Extract the [X, Y] coordinate from the center of the cell holding the provided text.  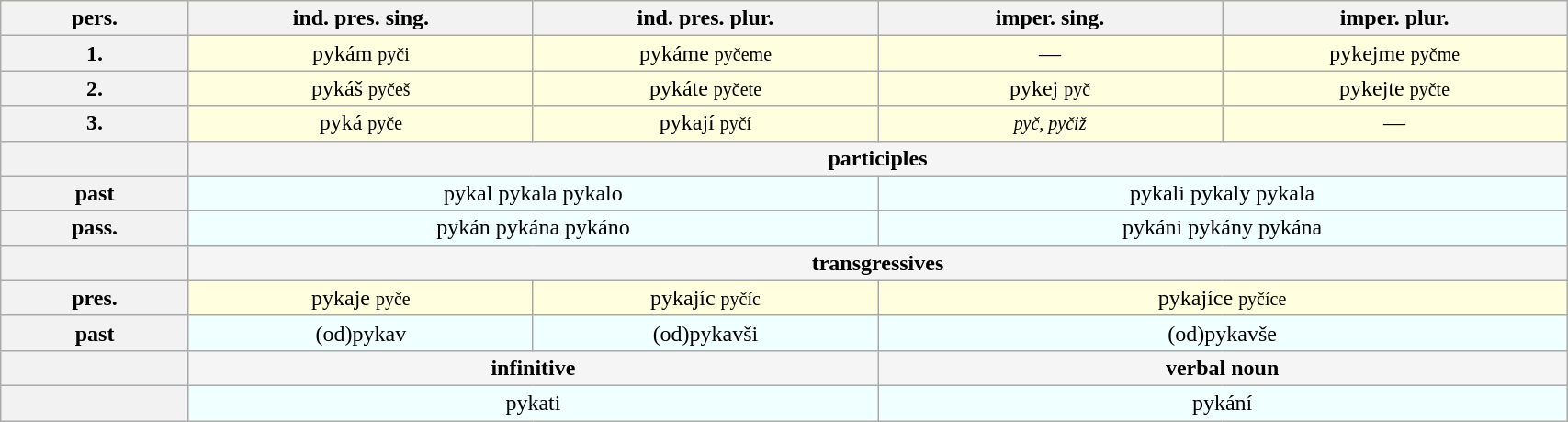
infinitive [533, 368]
pykám pyči [360, 53]
pykajíc pyčíc [705, 298]
pykáte pyčete [705, 88]
2. [96, 88]
1. [96, 53]
ind. pres. plur. [705, 18]
pykali pykaly pykala [1223, 193]
(od)pykavši [705, 333]
pykání [1223, 403]
pykati [533, 403]
pykán pykána pykáno [533, 228]
pyč, pyčiž [1051, 123]
pres. [96, 298]
pykaje pyče [360, 298]
pykáni pykány pykána [1223, 228]
pykal pykala pykalo [533, 193]
pykajíce pyčíce [1223, 298]
pers. [96, 18]
pykej pyč [1051, 88]
imper. plur. [1394, 18]
pykáme pyčeme [705, 53]
3. [96, 123]
pykejme pyčme [1394, 53]
(od)pykavše [1223, 333]
imper. sing. [1051, 18]
(od)pykav [360, 333]
pykáš pyčeš [360, 88]
participles [877, 158]
pykejte pyčte [1394, 88]
pykají pyčí [705, 123]
verbal noun [1223, 368]
pass. [96, 228]
ind. pres. sing. [360, 18]
pyká pyče [360, 123]
transgressives [877, 263]
